Locate the cell with the specified text and output its (x, y) center coordinate. 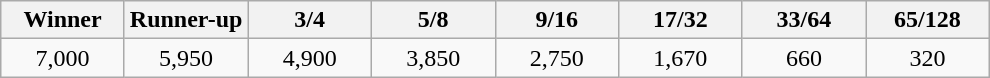
660 (804, 58)
33/64 (804, 20)
Runner-up (186, 20)
5,950 (186, 58)
5/8 (433, 20)
9/16 (557, 20)
3,850 (433, 58)
7,000 (63, 58)
3/4 (310, 20)
Winner (63, 20)
2,750 (557, 58)
4,900 (310, 58)
1,670 (681, 58)
320 (928, 58)
65/128 (928, 20)
17/32 (681, 20)
